Return [x, y] of the center of cell containing provided text 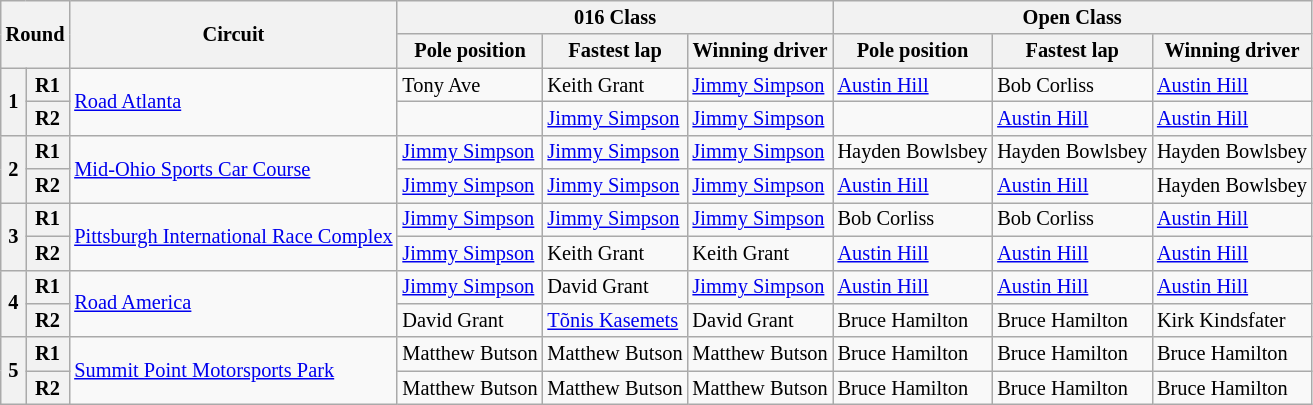
Round [36, 34]
Open Class [1072, 17]
3 [14, 236]
Tony Ave [470, 85]
Pittsburgh International Race Complex [233, 236]
4 [14, 304]
Kirk Kindsfater [1232, 320]
Circuit [233, 34]
Road America [233, 304]
Tõnis Kasemets [616, 320]
1 [14, 102]
016 Class [614, 17]
5 [14, 370]
Mid-Ohio Sports Car Course [233, 168]
Summit Point Motorsports Park [233, 370]
2 [14, 168]
Road Atlanta [233, 102]
